Locate the cell with the specified text and output its (X, Y) center coordinate. 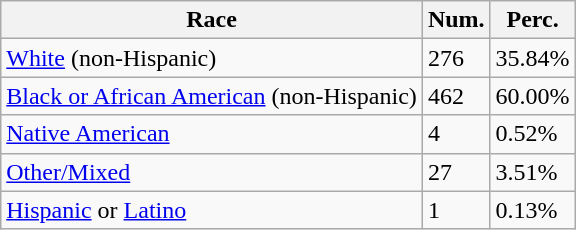
27 (456, 172)
Black or African American (non-Hispanic) (212, 96)
Race (212, 20)
Native American (212, 134)
Num. (456, 20)
35.84% (532, 58)
1 (456, 210)
4 (456, 134)
Perc. (532, 20)
3.51% (532, 172)
60.00% (532, 96)
0.52% (532, 134)
462 (456, 96)
0.13% (532, 210)
White (non-Hispanic) (212, 58)
Hispanic or Latino (212, 210)
276 (456, 58)
Other/Mixed (212, 172)
